Provide the (x, y) coordinate of the cell's center where the given text is located.  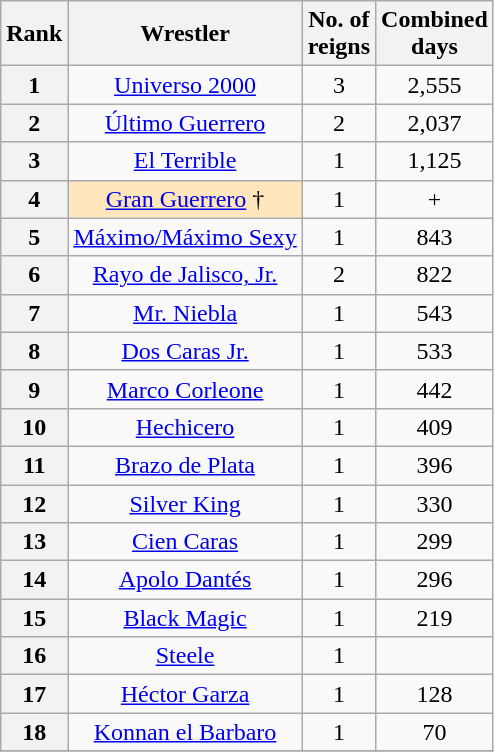
Hechicero (185, 427)
1,125 (435, 161)
Dos Caras Jr. (185, 351)
No. ofreigns (338, 34)
Cien Caras (185, 542)
+ (435, 199)
Rayo de Jalisco, Jr. (185, 275)
822 (435, 275)
Black Magic (185, 618)
14 (34, 580)
16 (34, 656)
5 (34, 237)
533 (435, 351)
296 (435, 580)
Konnan el Barbaro (185, 732)
6 (34, 275)
10 (34, 427)
843 (435, 237)
Steele (185, 656)
70 (435, 732)
13 (34, 542)
4 (34, 199)
El Terrible (185, 161)
Silver King (185, 503)
12 (34, 503)
Marco Corleone (185, 389)
Brazo de Plata (185, 465)
396 (435, 465)
128 (435, 694)
8 (34, 351)
Mr. Niebla (185, 313)
299 (435, 542)
Apolo Dantés (185, 580)
Universo 2000 (185, 85)
Rank (34, 34)
18 (34, 732)
17 (34, 694)
409 (435, 427)
2,037 (435, 123)
Wrestler (185, 34)
2,555 (435, 85)
11 (34, 465)
9 (34, 389)
7 (34, 313)
219 (435, 618)
543 (435, 313)
442 (435, 389)
Héctor Garza (185, 694)
330 (435, 503)
Combineddays (435, 34)
Gran Guerrero † (185, 199)
Máximo/Máximo Sexy (185, 237)
Último Guerrero (185, 123)
15 (34, 618)
